Search for the cell housing the specified text and yield its [X, Y] center coordinate. 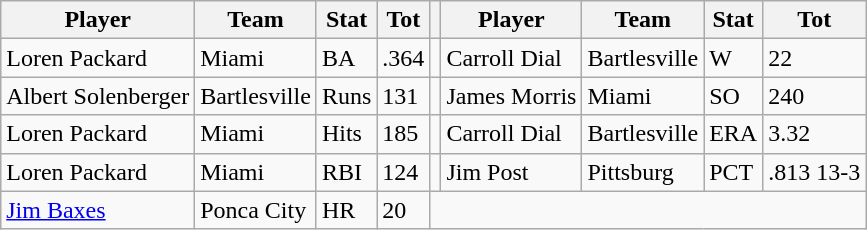
BA [346, 58]
22 [814, 58]
124 [404, 172]
20 [404, 210]
RBI [346, 172]
SO [734, 96]
Runs [346, 96]
.364 [404, 58]
Hits [346, 134]
James Morris [512, 96]
HR [346, 210]
.813 13-3 [814, 172]
131 [404, 96]
Jim Baxes [98, 210]
W [734, 58]
185 [404, 134]
3.32 [814, 134]
Jim Post [512, 172]
240 [814, 96]
ERA [734, 134]
Albert Solenberger [98, 96]
PCT [734, 172]
Ponca City [256, 210]
Pittsburg [643, 172]
